Identify which cell holds the provided text, then report its [x, y] central coordinate. 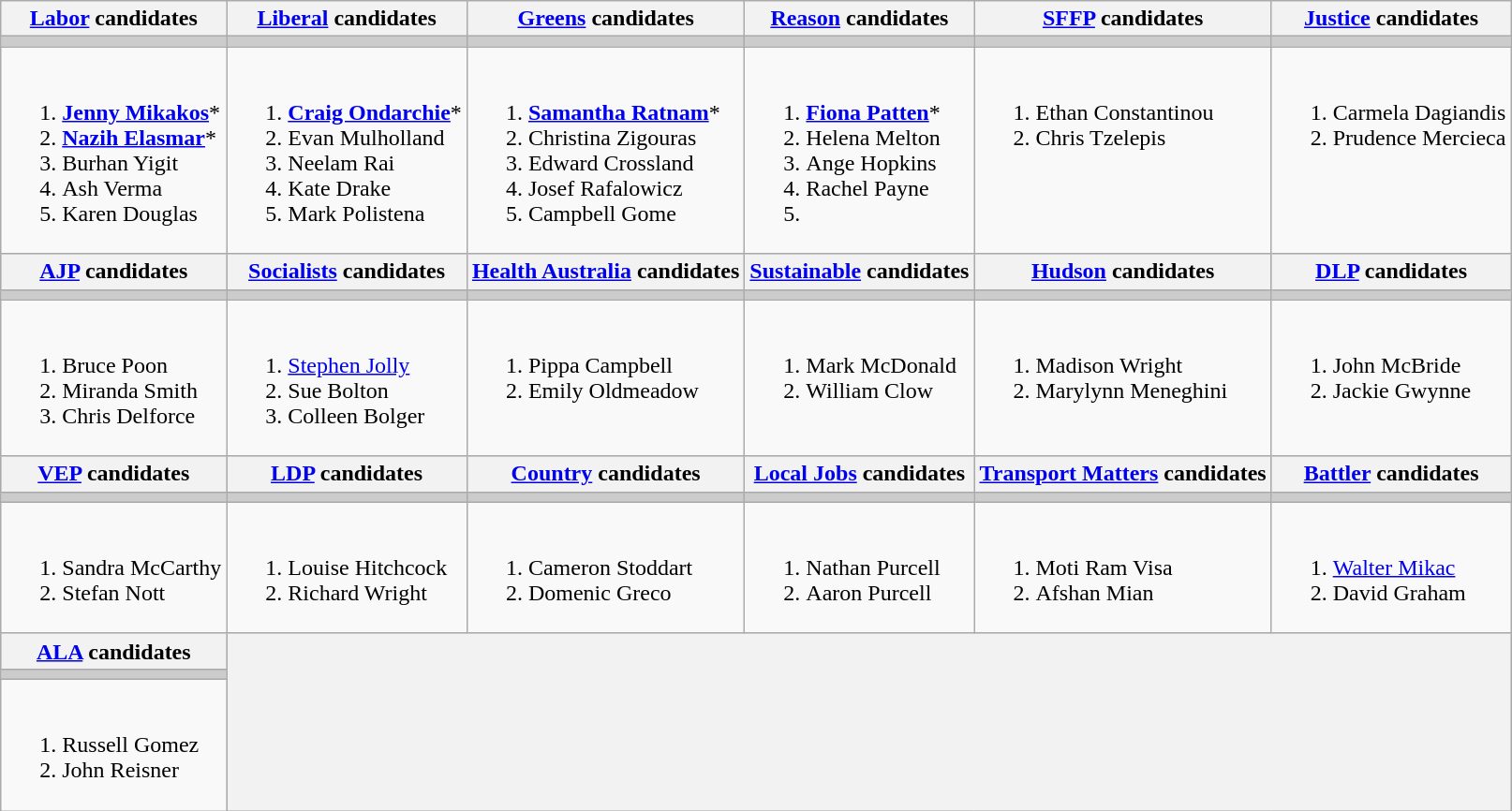
Carmela DagiandisPrudence Mercieca [1391, 150]
Transport Matters candidates [1122, 474]
VEP candidates [114, 474]
Fiona Patten*Helena MeltonAnge HopkinsRachel Payne [860, 150]
Reason candidates [860, 19]
Walter MikacDavid Graham [1391, 568]
AJP candidates [114, 272]
Mark McDonaldWilliam Clow [860, 378]
Samantha Ratnam*Christina ZigourasEdward CrosslandJosef RafalowiczCampbell Gome [605, 150]
Moti Ram VisaAfshan Mian [1122, 568]
Bruce PoonMiranda SmithChris Delforce [114, 378]
Justice candidates [1391, 19]
LDP candidates [347, 474]
Nathan PurcellAaron Purcell [860, 568]
Battler candidates [1391, 474]
Pippa CampbellEmily Oldmeadow [605, 378]
Sustainable candidates [860, 272]
Hudson candidates [1122, 272]
Sandra McCarthyStefan Nott [114, 568]
ALA candidates [114, 651]
Ethan ConstantinouChris Tzelepis [1122, 150]
Labor candidates [114, 19]
John McBrideJackie Gwynne [1391, 378]
Greens candidates [605, 19]
Russell GomezJohn Reisner [114, 745]
Stephen JollySue BoltonColleen Bolger [347, 378]
Socialists candidates [347, 272]
Louise HitchcockRichard Wright [347, 568]
Local Jobs candidates [860, 474]
Liberal candidates [347, 19]
Country candidates [605, 474]
DLP candidates [1391, 272]
Jenny Mikakos*Nazih Elasmar*Burhan YigitAsh VermaKaren Douglas [114, 150]
Health Australia candidates [605, 272]
Cameron StoddartDomenic Greco [605, 568]
Madison WrightMarylynn Meneghini [1122, 378]
Craig Ondarchie*Evan MulhollandNeelam RaiKate DrakeMark Polistena [347, 150]
SFFP candidates [1122, 19]
